Find where the given text appears and provide that cell's center as [X, Y] coordinate. 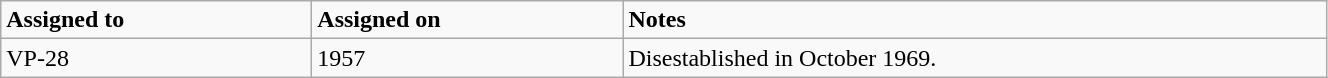
Notes [975, 20]
Disestablished in October 1969. [975, 58]
Assigned to [156, 20]
1957 [468, 58]
Assigned on [468, 20]
VP-28 [156, 58]
